Search for the cell housing the specified text and yield its (X, Y) center coordinate. 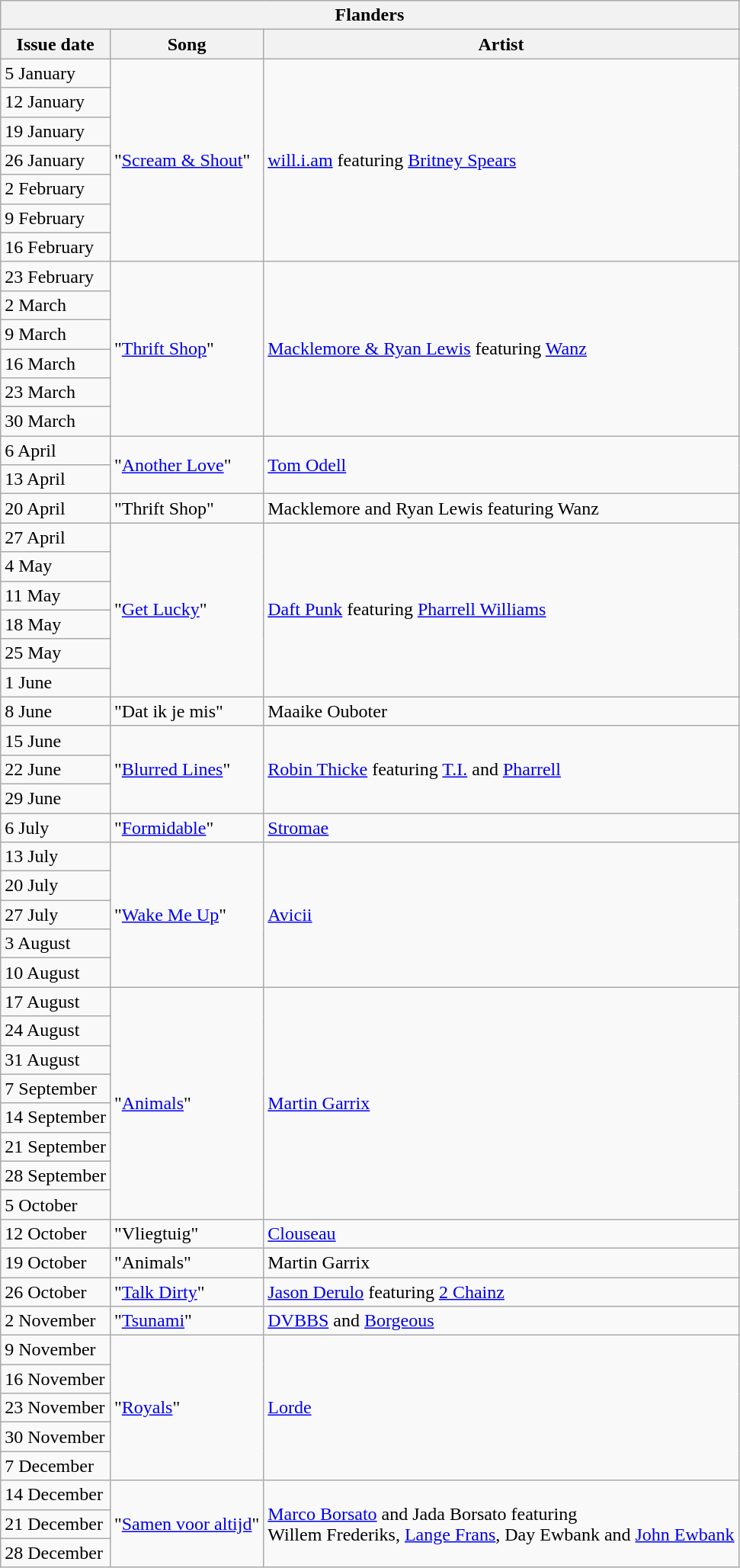
6 July (56, 827)
Clouseau (501, 1233)
11 May (56, 595)
24 August (56, 1031)
Tom Odell (501, 465)
Lorde (501, 1408)
Macklemore and Ryan Lewis featuring Wanz (501, 508)
Stromae (501, 827)
Issue date (56, 44)
12 October (56, 1233)
6 April (56, 451)
"Formidable" (186, 827)
20 July (56, 886)
8 June (56, 711)
21 September (56, 1146)
"Get Lucky" (186, 610)
13 April (56, 479)
4 May (56, 566)
26 January (56, 160)
DVBBS and Borgeous (501, 1321)
21 December (56, 1524)
13 July (56, 857)
2 November (56, 1321)
30 November (56, 1437)
3 August (56, 944)
17 August (56, 1002)
7 December (56, 1466)
"Wake Me Up" (186, 915)
5 October (56, 1204)
"Talk Dirty" (186, 1292)
2 March (56, 305)
will.i.am featuring Britney Spears (501, 160)
14 September (56, 1117)
25 May (56, 653)
5 January (56, 73)
19 October (56, 1262)
15 June (56, 740)
23 March (56, 393)
Maaike Ouboter (501, 711)
"Blurred Lines" (186, 769)
Artist (501, 44)
16 February (56, 247)
1 June (56, 682)
28 September (56, 1175)
9 November (56, 1350)
9 February (56, 218)
Song (186, 44)
Flanders (370, 15)
"Royals" (186, 1408)
22 June (56, 769)
"Samen voor altijd" (186, 1524)
7 September (56, 1089)
2 February (56, 189)
18 May (56, 624)
"Another Love" (186, 465)
19 January (56, 131)
27 April (56, 537)
"Scream & Shout" (186, 160)
Daft Punk featuring Pharrell Williams (501, 610)
23 February (56, 276)
"Dat ik je mis" (186, 711)
Macklemore & Ryan Lewis featuring Wanz (501, 348)
16 March (56, 364)
9 March (56, 334)
10 August (56, 973)
14 December (56, 1495)
26 October (56, 1292)
23 November (56, 1408)
12 January (56, 102)
29 June (56, 798)
27 July (56, 915)
"Tsunami" (186, 1321)
31 August (56, 1060)
Robin Thicke featuring T.I. and Pharrell (501, 769)
Jason Derulo featuring 2 Chainz (501, 1292)
20 April (56, 508)
Avicii (501, 915)
"Vliegtuig" (186, 1233)
16 November (56, 1379)
Marco Borsato and Jada Borsato featuring Willem Frederiks, Lange Frans, Day Ewbank and John Ewbank (501, 1524)
30 March (56, 422)
28 December (56, 1553)
